Return the (x, y) coordinate for the center point of the cell that contains the specified text.  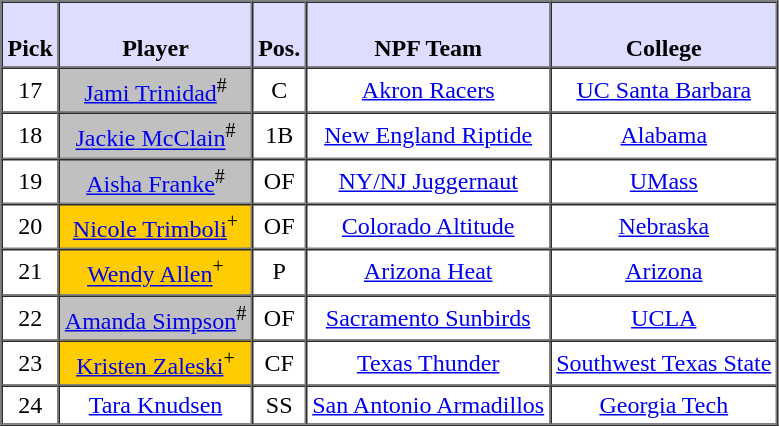
UC Santa Barbara (664, 90)
C (279, 90)
Arizona Heat (428, 272)
24 (30, 406)
Nebraska (664, 226)
Sacramento Sunbirds (428, 318)
San Antonio Armadillos (428, 406)
Wendy Allen+ (156, 272)
New England Riptide (428, 136)
20 (30, 226)
UMass (664, 180)
UCLA (664, 318)
Alabama (664, 136)
Arizona (664, 272)
1B (279, 136)
19 (30, 180)
Akron Racers (428, 90)
Jackie McClain# (156, 136)
21 (30, 272)
Nicole Trimboli+ (156, 226)
Jami Trinidad# (156, 90)
Amanda Simpson# (156, 318)
Pos. (279, 35)
Aisha Franke# (156, 180)
Southwest Texas State (664, 362)
Kristen Zaleski+ (156, 362)
23 (30, 362)
CF (279, 362)
18 (30, 136)
P (279, 272)
Tara Knudsen (156, 406)
NY/NJ Juggernaut (428, 180)
Pick (30, 35)
22 (30, 318)
17 (30, 90)
Georgia Tech (664, 406)
NPF Team (428, 35)
Player (156, 35)
College (664, 35)
Texas Thunder (428, 362)
SS (279, 406)
Colorado Altitude (428, 226)
